Capture the cell that displays the provided text and extract its (x, y) central coordinate. 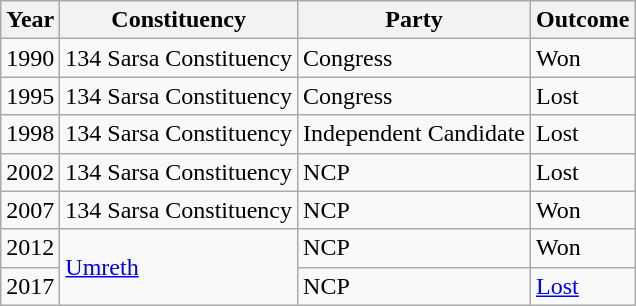
Umreth (179, 267)
2007 (30, 210)
Year (30, 20)
Constituency (179, 20)
2017 (30, 286)
Party (414, 20)
2012 (30, 248)
1995 (30, 96)
1998 (30, 134)
Independent Candidate (414, 134)
1990 (30, 58)
2002 (30, 172)
Outcome (583, 20)
